Search for the cell housing the specified text and yield its [x, y] center coordinate. 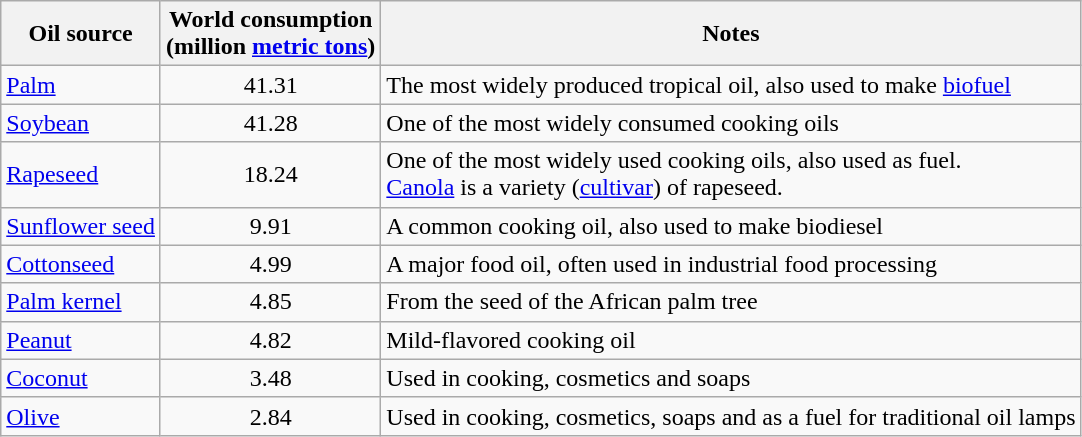
3.48 [270, 378]
Palm kernel [81, 302]
Used in cooking, cosmetics and soaps [731, 378]
The most widely produced tropical oil, also used to make biofuel [731, 85]
One of the most widely consumed cooking oils [731, 123]
Oil source [81, 34]
4.85 [270, 302]
World consumption(million metric tons) [270, 34]
Cottonseed [81, 264]
Soybean [81, 123]
4.82 [270, 340]
Coconut [81, 378]
One of the most widely used cooking oils, also used as fuel.Canola is a variety (cultivar) of rapeseed. [731, 174]
Olive [81, 416]
41.31 [270, 85]
Used in cooking, cosmetics, soaps and as a fuel for traditional oil lamps [731, 416]
A major food oil, often used in industrial food processing [731, 264]
41.28 [270, 123]
18.24 [270, 174]
9.91 [270, 226]
Rapeseed [81, 174]
4.99 [270, 264]
Mild-flavored cooking oil [731, 340]
From the seed of the African palm tree [731, 302]
Notes [731, 34]
Sunflower seed [81, 226]
Peanut [81, 340]
2.84 [270, 416]
A common cooking oil, also used to make biodiesel [731, 226]
Palm [81, 85]
